Extract the (X, Y) coordinate from the center of the cell holding the provided text.  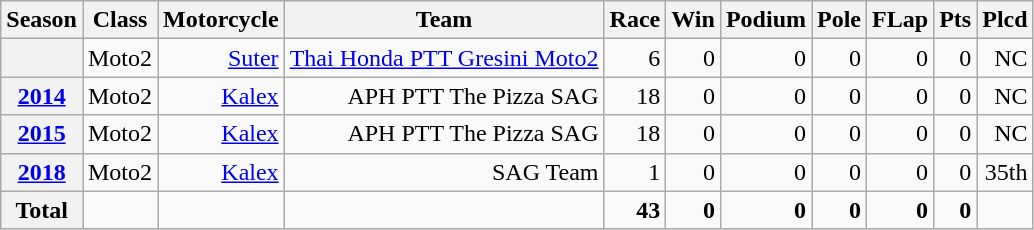
6 (635, 58)
Suter (222, 58)
Season (42, 20)
Motorcycle (222, 20)
FLap (900, 20)
Class (120, 20)
35th (1005, 172)
Pole (840, 20)
Total (42, 210)
2015 (42, 134)
Race (635, 20)
Plcd (1005, 20)
Podium (766, 20)
1 (635, 172)
43 (635, 210)
2014 (42, 96)
Thai Honda PTT Gresini Moto2 (444, 58)
Team (444, 20)
SAG Team (444, 172)
Pts (956, 20)
Win (694, 20)
2018 (42, 172)
